Output the [x, y] coordinate of the center of the cell containing the given text.  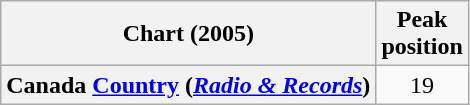
Chart (2005) [188, 34]
Canada Country (Radio & Records) [188, 85]
19 [422, 85]
Peakposition [422, 34]
